Return the [x, y] coordinate for the center point of the cell that contains the specified text.  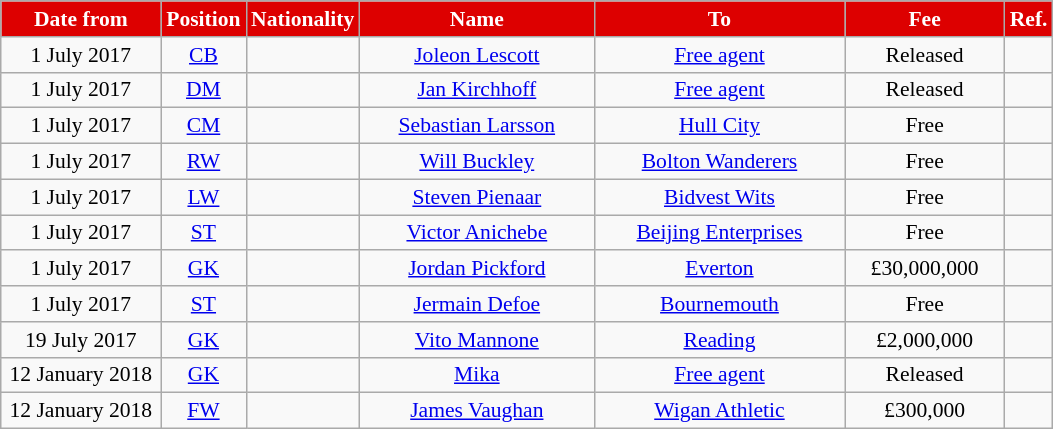
Beijing Enterprises [719, 233]
RW [204, 162]
To [719, 19]
CM [204, 126]
Sebastian Larsson [476, 126]
Date from [81, 19]
Everton [719, 269]
James Vaughan [476, 411]
Victor Anichebe [476, 233]
Bidvest Wits [719, 197]
Joleon Lescott [476, 55]
DM [204, 90]
Nationality [302, 19]
£2,000,000 [925, 340]
Will Buckley [476, 162]
Steven Pienaar [476, 197]
£300,000 [925, 411]
Mika [476, 375]
Fee [925, 19]
Jordan Pickford [476, 269]
Name [476, 19]
Reading [719, 340]
Wigan Athletic [719, 411]
Jermain Defoe [476, 304]
CB [204, 55]
Position [204, 19]
Hull City [719, 126]
Vito Mannone [476, 340]
FW [204, 411]
19 July 2017 [81, 340]
Bolton Wanderers [719, 162]
Jan Kirchhoff [476, 90]
Bournemouth [719, 304]
£30,000,000 [925, 269]
LW [204, 197]
Ref. [1029, 19]
